Return the [X, Y] coordinate for the center point of the cell that contains the specified text.  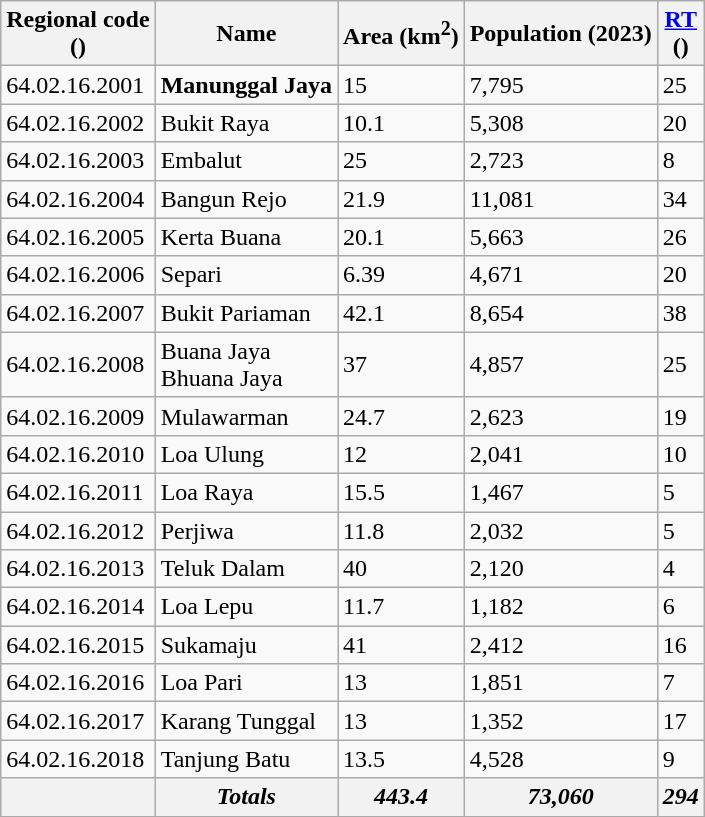
4,528 [560, 759]
6 [680, 607]
40 [402, 569]
Totals [246, 797]
1,851 [560, 683]
11.7 [402, 607]
64.02.16.2001 [78, 85]
Embalut [246, 161]
5,308 [560, 123]
RT() [680, 34]
21.9 [402, 199]
2,032 [560, 531]
Perjiwa [246, 531]
Loa Raya [246, 492]
2,412 [560, 645]
64.02.16.2012 [78, 531]
20.1 [402, 237]
Kerta Buana [246, 237]
Name [246, 34]
64.02.16.2015 [78, 645]
Bangun Rejo [246, 199]
64.02.16.2016 [78, 683]
64.02.16.2002 [78, 123]
64.02.16.2010 [78, 454]
7,795 [560, 85]
4,671 [560, 275]
2,041 [560, 454]
1,182 [560, 607]
6.39 [402, 275]
42.1 [402, 313]
Karang Tunggal [246, 721]
64.02.16.2003 [78, 161]
15.5 [402, 492]
41 [402, 645]
73,060 [560, 797]
Teluk Dalam [246, 569]
Sukamaju [246, 645]
2,120 [560, 569]
4 [680, 569]
19 [680, 416]
7 [680, 683]
4,857 [560, 364]
11.8 [402, 531]
Mulawarman [246, 416]
12 [402, 454]
38 [680, 313]
Bukit Raya [246, 123]
15 [402, 85]
1,467 [560, 492]
64.02.16.2006 [78, 275]
37 [402, 364]
17 [680, 721]
Area (km2) [402, 34]
24.7 [402, 416]
10.1 [402, 123]
64.02.16.2005 [78, 237]
8 [680, 161]
64.02.16.2007 [78, 313]
64.02.16.2017 [78, 721]
10 [680, 454]
294 [680, 797]
Regional code() [78, 34]
Separi [246, 275]
Buana JayaBhuana Jaya [246, 364]
Loa Ulung [246, 454]
Tanjung Batu [246, 759]
64.02.16.2018 [78, 759]
64.02.16.2013 [78, 569]
5,663 [560, 237]
2,623 [560, 416]
8,654 [560, 313]
26 [680, 237]
Loa Pari [246, 683]
64.02.16.2014 [78, 607]
16 [680, 645]
Bukit Pariaman [246, 313]
64.02.16.2009 [78, 416]
64.02.16.2011 [78, 492]
Loa Lepu [246, 607]
1,352 [560, 721]
64.02.16.2004 [78, 199]
64.02.16.2008 [78, 364]
443.4 [402, 797]
9 [680, 759]
13.5 [402, 759]
2,723 [560, 161]
Manunggal Jaya [246, 85]
Population (2023) [560, 34]
11,081 [560, 199]
34 [680, 199]
